Scan for the cell matching the given text and deliver its (X, Y) coordinate at center. 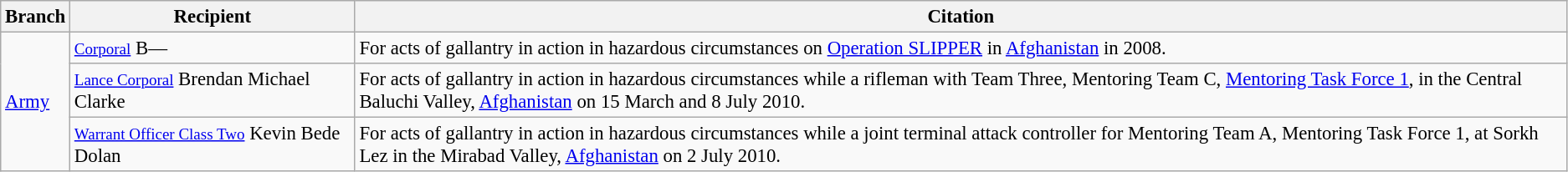
Citation (961, 17)
Army (35, 102)
For acts of gallantry in action in hazardous circumstances on Operation SLIPPER in Afghanistan in 2008. (961, 48)
Warrant Officer Class Two Kevin Bede Dolan (213, 145)
Recipient (213, 17)
Corporal B— (213, 48)
Branch (35, 17)
Lance Corporal Brendan Michael Clarke (213, 90)
